Return [x, y] of the center of cell containing provided text 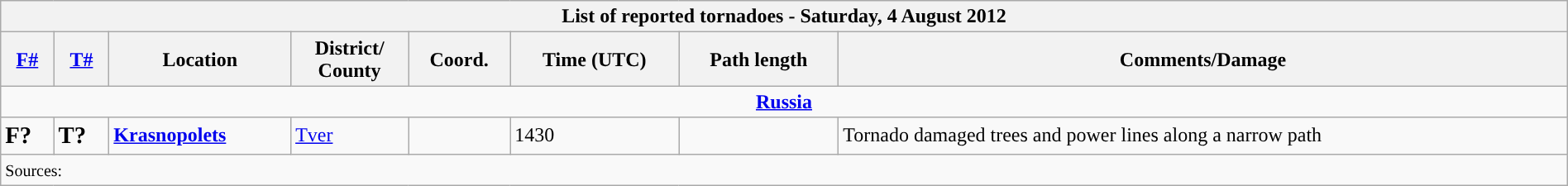
Comments/Damage [1202, 60]
Tver [350, 136]
T? [81, 136]
Path length [759, 60]
Sources: [784, 169]
List of reported tornadoes - Saturday, 4 August 2012 [784, 17]
Tornado damaged trees and power lines along a narrow path [1202, 136]
Time (UTC) [595, 60]
Location [200, 60]
F# [27, 60]
District/County [350, 60]
Krasnopolets [200, 136]
F? [27, 136]
Coord. [460, 60]
T# [81, 60]
Russia [784, 102]
1430 [595, 136]
